For the text-containing cell, return its midpoint in (X, Y) coordinate format. 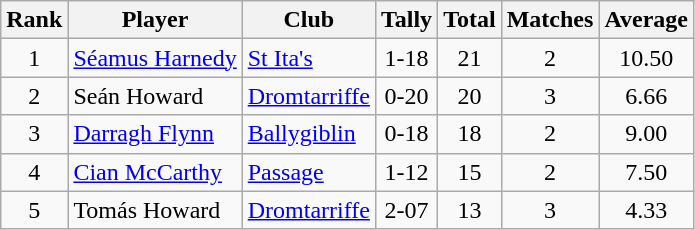
1-18 (406, 58)
Darragh Flynn (155, 134)
Player (155, 20)
Rank (34, 20)
6.66 (646, 96)
Séamus Harnedy (155, 58)
15 (470, 172)
Average (646, 20)
20 (470, 96)
5 (34, 210)
18 (470, 134)
2-07 (406, 210)
St Ita's (308, 58)
7.50 (646, 172)
0-18 (406, 134)
9.00 (646, 134)
0-20 (406, 96)
Passage (308, 172)
Club (308, 20)
1-12 (406, 172)
4 (34, 172)
Total (470, 20)
Tally (406, 20)
13 (470, 210)
Seán Howard (155, 96)
4.33 (646, 210)
1 (34, 58)
Matches (550, 20)
10.50 (646, 58)
21 (470, 58)
Tomás Howard (155, 210)
Ballygiblin (308, 134)
Cian McCarthy (155, 172)
